Identify which cell holds the provided text, then report its (x, y) central coordinate. 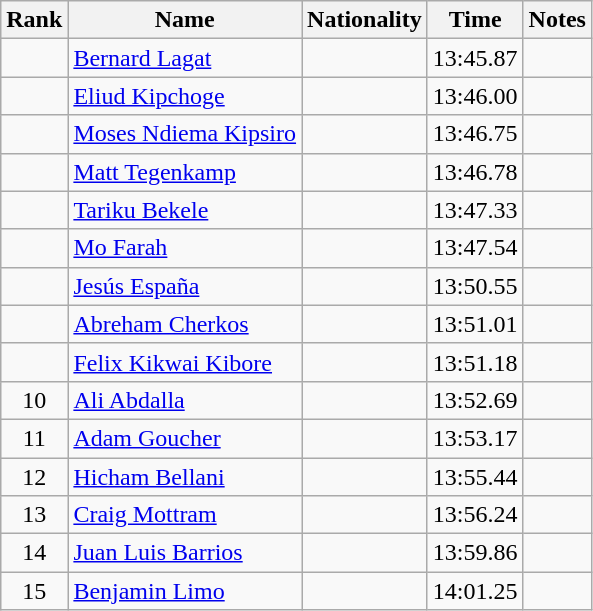
Tariku Bekele (185, 210)
Eliud Kipchoge (185, 96)
13:59.86 (475, 553)
Craig Mottram (185, 515)
Abreham Cherkos (185, 324)
Bernard Lagat (185, 58)
13:56.24 (475, 515)
Rank (34, 20)
13:53.17 (475, 438)
Benjamin Limo (185, 591)
Moses Ndiema Kipsiro (185, 134)
Time (475, 20)
10 (34, 400)
13:46.78 (475, 172)
Matt Tegenkamp (185, 172)
Adam Goucher (185, 438)
Name (185, 20)
Juan Luis Barrios (185, 553)
Ali Abdalla (185, 400)
Notes (557, 20)
13:45.87 (475, 58)
15 (34, 591)
11 (34, 438)
13:51.01 (475, 324)
Felix Kikwai Kibore (185, 362)
13:50.55 (475, 286)
Nationality (365, 20)
13:51.18 (475, 362)
13 (34, 515)
13:47.33 (475, 210)
13:52.69 (475, 400)
14 (34, 553)
Hicham Bellani (185, 477)
Mo Farah (185, 248)
14:01.25 (475, 591)
13:46.00 (475, 96)
12 (34, 477)
13:47.54 (475, 248)
Jesús España (185, 286)
13:55.44 (475, 477)
13:46.75 (475, 134)
